Pinpoint the cell where the given text exists, returning its [x, y] midpoint coordinate. 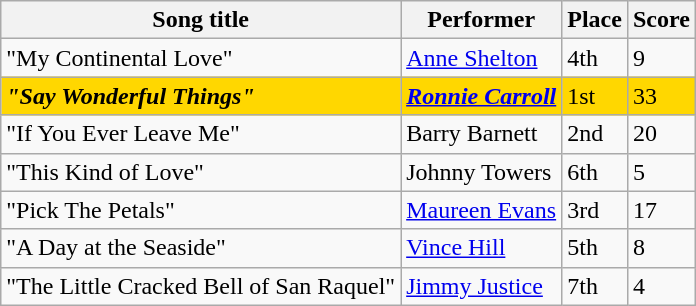
"This Kind of Love" [201, 172]
4 [661, 286]
1st [595, 96]
4th [595, 58]
Jimmy Justice [482, 286]
Performer [482, 20]
Place [595, 20]
Vince Hill [482, 248]
3rd [595, 210]
"If You Ever Leave Me" [201, 134]
"The Little Cracked Bell of San Raquel" [201, 286]
17 [661, 210]
Ronnie Carroll [482, 96]
"Say Wonderful Things" [201, 96]
9 [661, 58]
Anne Shelton [482, 58]
2nd [595, 134]
Score [661, 20]
"My Continental Love" [201, 58]
Johnny Towers [482, 172]
Maureen Evans [482, 210]
8 [661, 248]
7th [595, 286]
5th [595, 248]
"A Day at the Seaside" [201, 248]
33 [661, 96]
"Pick The Petals" [201, 210]
20 [661, 134]
6th [595, 172]
5 [661, 172]
Song title [201, 20]
Barry Barnett [482, 134]
